Provide the [x, y] coordinate of the cell's center where the given text is located.  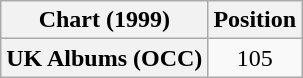
105 [255, 58]
Position [255, 20]
UK Albums (OCC) [104, 58]
Chart (1999) [104, 20]
